Provide the (X, Y) coordinate of the cell's center where the given text is located.  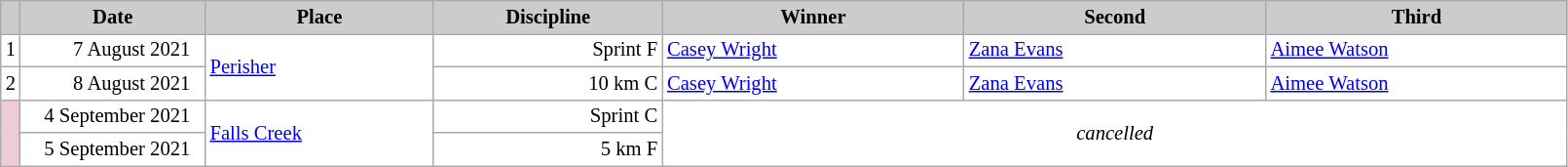
8 August 2021 (113, 83)
Third (1417, 17)
Sprint F (547, 50)
Sprint C (547, 116)
Date (113, 17)
5 km F (547, 149)
Second (1115, 17)
4 September 2021 (113, 116)
2 (11, 83)
Falls Creek (319, 133)
1 (11, 50)
7 August 2021 (113, 50)
cancelled (1114, 133)
Place (319, 17)
Discipline (547, 17)
10 km C (547, 83)
5 September 2021 (113, 149)
Perisher (319, 66)
Winner (813, 17)
